Output the [x, y] coordinate of the center of the cell containing the given text.  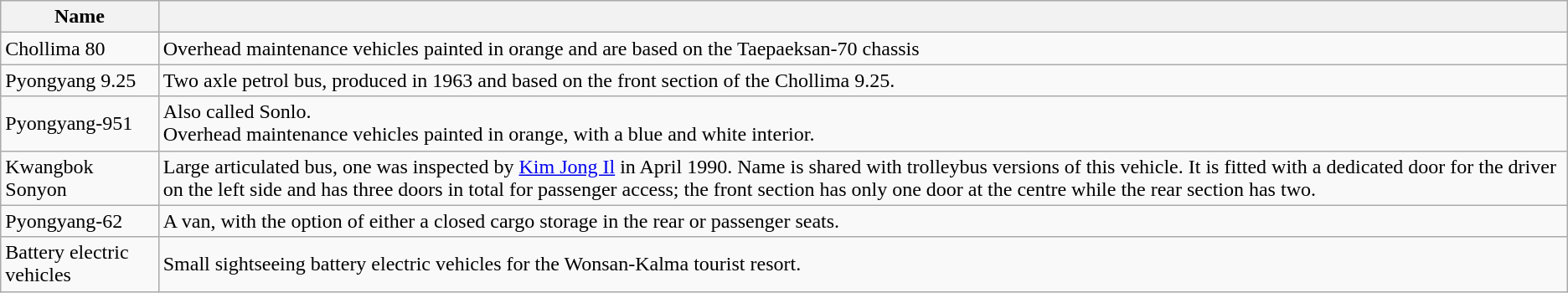
A van, with the option of either a closed cargo storage in the rear or passenger seats. [863, 221]
Overhead maintenance vehicles painted in orange and are based on the Taepaeksan-70 chassis [863, 49]
Small sightseeing battery electric vehicles for the Wonsan-Kalma tourist resort. [863, 265]
Pyongyang-951 [80, 124]
Pyongyang 9.25 [80, 80]
Battery electric vehicles [80, 265]
Also called Sonlo.Overhead maintenance vehicles painted in orange, with a blue and white interior. [863, 124]
Name [80, 17]
Chollima 80 [80, 49]
Kwangbok Sonyon [80, 177]
Pyongyang-62 [80, 221]
Two axle petrol bus, produced in 1963 and based on the front section of the Chollima 9.25. [863, 80]
